Detect which cell encompasses the target text, then output its (x, y) center coordinate. 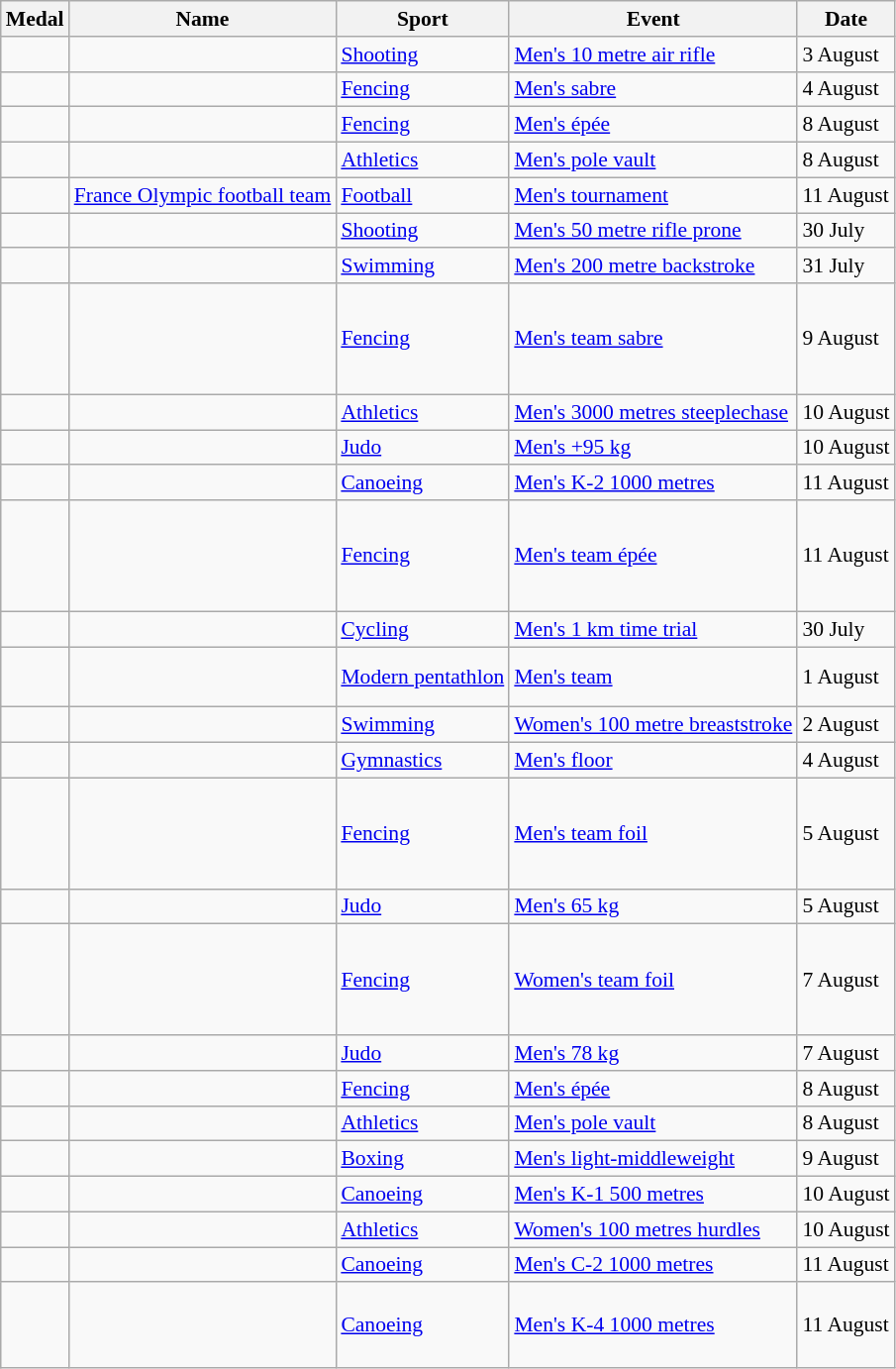
Men's K-2 1000 metres (653, 483)
Men's team foil (653, 833)
Men's 1 km time trial (653, 629)
Men's 3000 metres steeplechase (653, 412)
Men's 200 metre backstroke (653, 266)
2 August (846, 725)
Cycling (422, 629)
Men's tournament (653, 195)
France Olympic football team (203, 195)
Men's team épée (653, 556)
Men's team (653, 678)
Men's 50 metre rifle prone (653, 231)
Men's light-middleweight (653, 1159)
Men's 78 kg (653, 1053)
Men's sabre (653, 89)
Event (653, 19)
Modern pentathlon (422, 678)
Boxing (422, 1159)
Men's floor (653, 761)
Men's team sabre (653, 339)
Football (422, 195)
Women's 100 metre breaststroke (653, 725)
Women's team foil (653, 980)
Gymnastics (422, 761)
Men's C-2 1000 metres (653, 1265)
Medal (36, 19)
Date (846, 19)
Name (203, 19)
Sport (422, 19)
Men's K-4 1000 metres (653, 1325)
3 August (846, 54)
Women's 100 metres hurdles (653, 1229)
Men's 65 kg (653, 906)
Men's K-1 500 metres (653, 1195)
1 August (846, 678)
Men's 10 metre air rifle (653, 54)
31 July (846, 266)
Men's +95 kg (653, 448)
